Locate the cell with the specified text and output its (x, y) center coordinate. 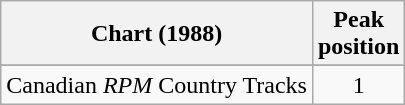
Peakposition (358, 34)
Chart (1988) (157, 34)
1 (358, 85)
Canadian RPM Country Tracks (157, 85)
